Scan for the cell matching the given text and deliver its (x, y) coordinate at center. 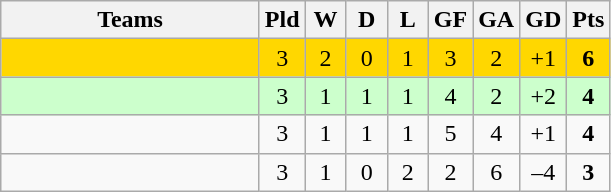
Pld (282, 20)
Pts (588, 20)
–4 (544, 172)
+2 (544, 96)
D (366, 20)
GA (496, 20)
GF (450, 20)
W (326, 20)
Teams (130, 20)
GD (544, 20)
L (408, 20)
5 (450, 134)
